Identify which cell holds the provided text, then report its (X, Y) central coordinate. 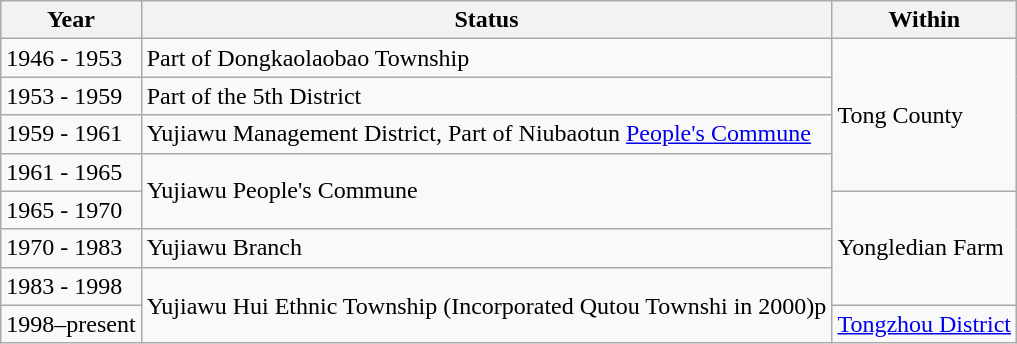
Yujiawu Hui Ethnic Township (Incorporated Qutou Townshi in 2000)p (486, 305)
1961 - 1965 (71, 172)
1983 - 1998 (71, 286)
1998–present (71, 324)
Tongzhou District (924, 324)
1953 - 1959 (71, 96)
Within (924, 20)
Part of the 5th District (486, 96)
Yujiawu People's Commune (486, 191)
Year (71, 20)
Yongledian Farm (924, 248)
Status (486, 20)
Yujiawu Management District, Part of Niubaotun People's Commune (486, 134)
Yujiawu Branch (486, 248)
1970 - 1983 (71, 248)
Tong County (924, 115)
1946 - 1953 (71, 58)
1959 - 1961 (71, 134)
Part of Dongkaolaobao Township (486, 58)
1965 - 1970 (71, 210)
